Scan for the cell matching the given text and deliver its (x, y) coordinate at center. 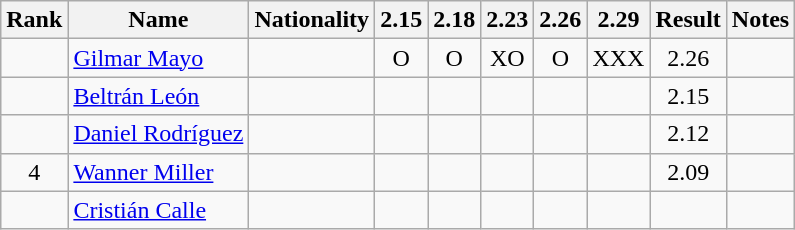
XO (508, 58)
Notes (760, 20)
Beltrán León (158, 96)
Cristián Calle (158, 210)
Wanner Miller (158, 172)
Rank (34, 20)
Gilmar Mayo (158, 58)
Name (158, 20)
Result (688, 20)
2.29 (618, 20)
Nationality (312, 20)
2.18 (454, 20)
4 (34, 172)
XXX (618, 58)
2.23 (508, 20)
2.12 (688, 134)
Daniel Rodríguez (158, 134)
2.09 (688, 172)
